Identify which cell holds the provided text, then report its (X, Y) central coordinate. 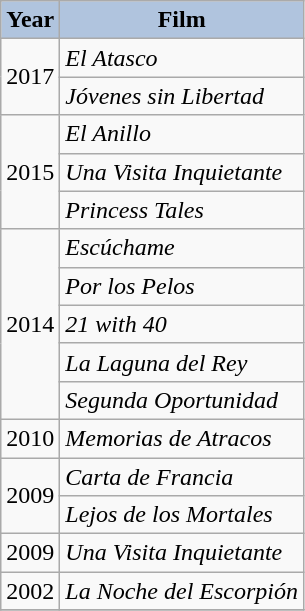
Memorias de Atracos (182, 438)
Por los Pelos (182, 286)
21 with 40 (182, 324)
Lejos de los Mortales (182, 515)
La Noche del Escorpión (182, 591)
El Anillo (182, 134)
2015 (30, 172)
Princess Tales (182, 210)
Jóvenes sin Libertad (182, 96)
La Laguna del Rey (182, 362)
2010 (30, 438)
El Atasco (182, 58)
Film (182, 20)
2002 (30, 591)
Carta de Francia (182, 477)
Escúchame (182, 248)
2014 (30, 324)
Year (30, 20)
2017 (30, 77)
Segunda Oportunidad (182, 400)
